For the text-containing cell, return its midpoint in [X, Y] coordinate format. 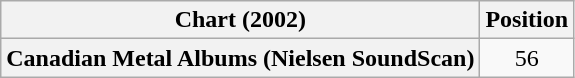
Canadian Metal Albums (Nielsen SoundScan) [240, 58]
56 [527, 58]
Position [527, 20]
Chart (2002) [240, 20]
